Provide the (X, Y) coordinate of the cell's center where the given text is located.  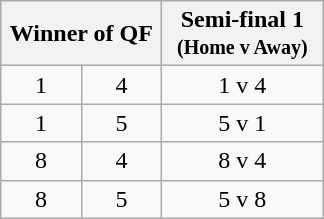
5 v 1 (242, 123)
1 v 4 (242, 85)
8 v 4 (242, 161)
Semi-final 1(Home v Away) (242, 34)
Winner of QF (82, 34)
5 v 8 (242, 199)
